Capture the cell that displays the provided text and extract its (X, Y) central coordinate. 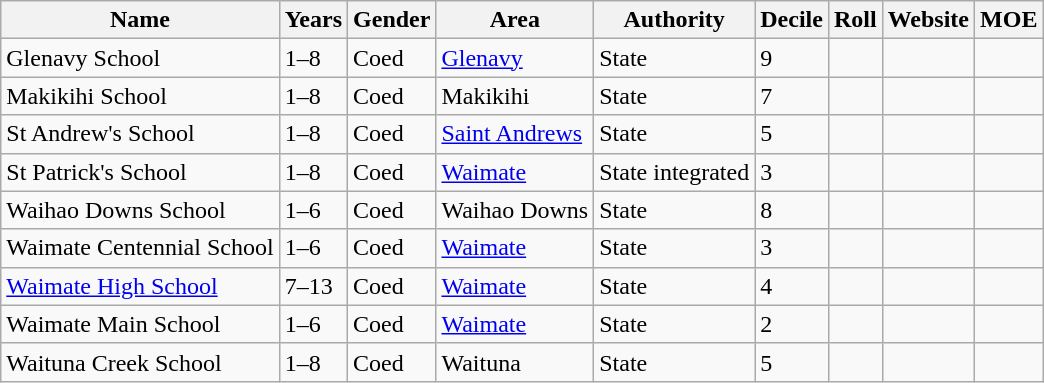
Website (928, 20)
7 (792, 96)
7–13 (313, 286)
Roll (855, 20)
St Andrew's School (140, 134)
Authority (674, 20)
4 (792, 286)
Waihao Downs School (140, 210)
Waituna (515, 362)
Glenavy (515, 58)
8 (792, 210)
St Patrick's School (140, 172)
Decile (792, 20)
Waimate High School (140, 286)
Area (515, 20)
Waimate Centennial School (140, 248)
State integrated (674, 172)
Waituna Creek School (140, 362)
2 (792, 324)
Years (313, 20)
Makikihi (515, 96)
Makikihi School (140, 96)
Glenavy School (140, 58)
Waimate Main School (140, 324)
9 (792, 58)
MOE (1009, 20)
Saint Andrews (515, 134)
Name (140, 20)
Gender (392, 20)
Waihao Downs (515, 210)
